For the text-containing cell, return its midpoint in (x, y) coordinate format. 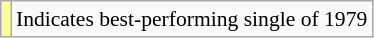
Indicates best-performing single of 1979 (192, 19)
